Find where the given text appears and provide that cell's center as (X, Y) coordinate. 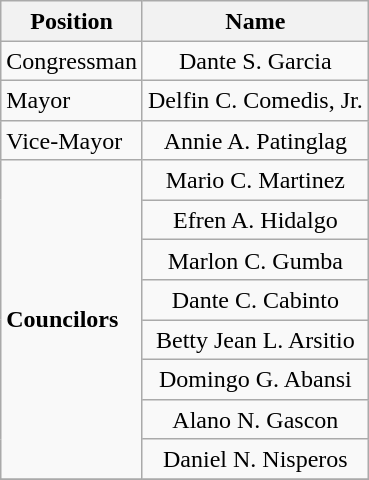
Alano N. Gascon (255, 419)
Position (72, 21)
Betty Jean L. Arsitio (255, 340)
Councilors (72, 320)
Mario C. Martinez (255, 180)
Marlon C. Gumba (255, 260)
Delfin C. Comedis, Jr. (255, 100)
Mayor (72, 100)
Congressman (72, 61)
Dante C. Cabinto (255, 300)
Name (255, 21)
Annie A. Patinglag (255, 140)
Vice-Mayor (72, 140)
Daniel N. Nisperos (255, 459)
Domingo G. Abansi (255, 379)
Efren A. Hidalgo (255, 220)
Dante S. Garcia (255, 61)
